Capture the cell that displays the provided text and extract its [x, y] central coordinate. 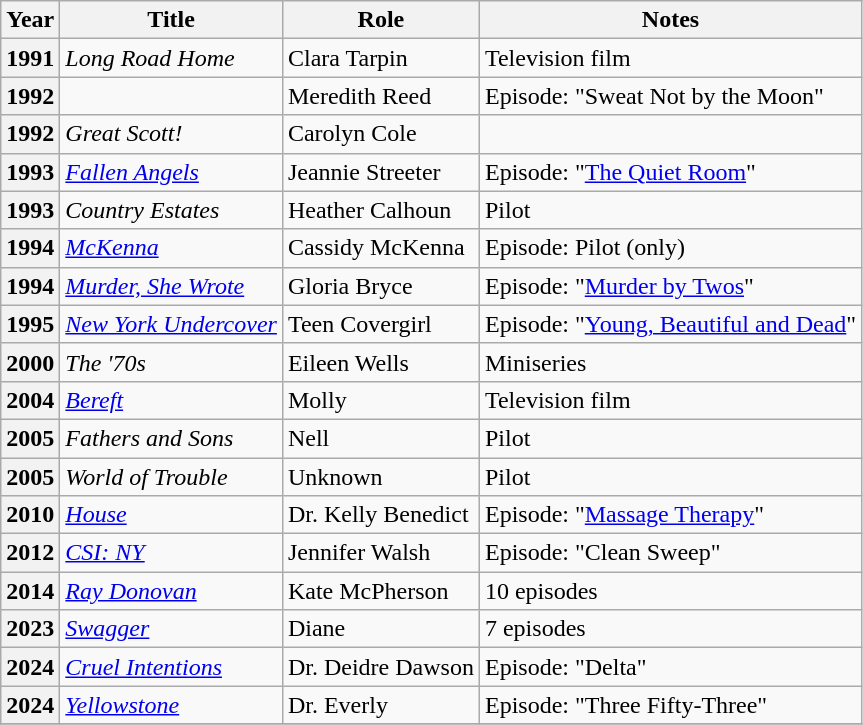
Role [380, 20]
Great Scott! [172, 134]
Cassidy McKenna [380, 248]
Episode: "Three Fifty-Three" [670, 705]
House [172, 515]
1991 [30, 58]
Jeannie Streeter [380, 172]
Carolyn Cole [380, 134]
Episode: "Delta" [670, 667]
Episode: "The Quiet Room" [670, 172]
McKenna [172, 248]
Dr. Deidre Dawson [380, 667]
Gloria Bryce [380, 286]
Dr. Everly [380, 705]
Episode: "Clean Sweep" [670, 553]
Swagger [172, 629]
2023 [30, 629]
2012 [30, 553]
Clara Tarpin [380, 58]
Jennifer Walsh [380, 553]
Episode: "Massage Therapy" [670, 515]
Teen Covergirl [380, 324]
Episode: "Young, Beautiful and Dead" [670, 324]
World of Trouble [172, 477]
Dr. Kelly Benedict [380, 515]
1995 [30, 324]
Unknown [380, 477]
Notes [670, 20]
2010 [30, 515]
Miniseries [670, 362]
2000 [30, 362]
Episode: "Sweat Not by the Moon" [670, 96]
2014 [30, 591]
Yellowstone [172, 705]
Heather Calhoun [380, 210]
Episode: Pilot (only) [670, 248]
Molly [380, 400]
Eileen Wells [380, 362]
Meredith Reed [380, 96]
2004 [30, 400]
Year [30, 20]
Fathers and Sons [172, 438]
Title [172, 20]
7 episodes [670, 629]
Ray Donovan [172, 591]
Diane [380, 629]
Murder, She Wrote [172, 286]
Long Road Home [172, 58]
New York Undercover [172, 324]
Bereft [172, 400]
10 episodes [670, 591]
Nell [380, 438]
Country Estates [172, 210]
Kate McPherson [380, 591]
Episode: "Murder by Twos" [670, 286]
Cruel Intentions [172, 667]
Fallen Angels [172, 172]
CSI: NY [172, 553]
The '70s [172, 362]
